Return the [X, Y] coordinate for the center point of the cell that contains the specified text.  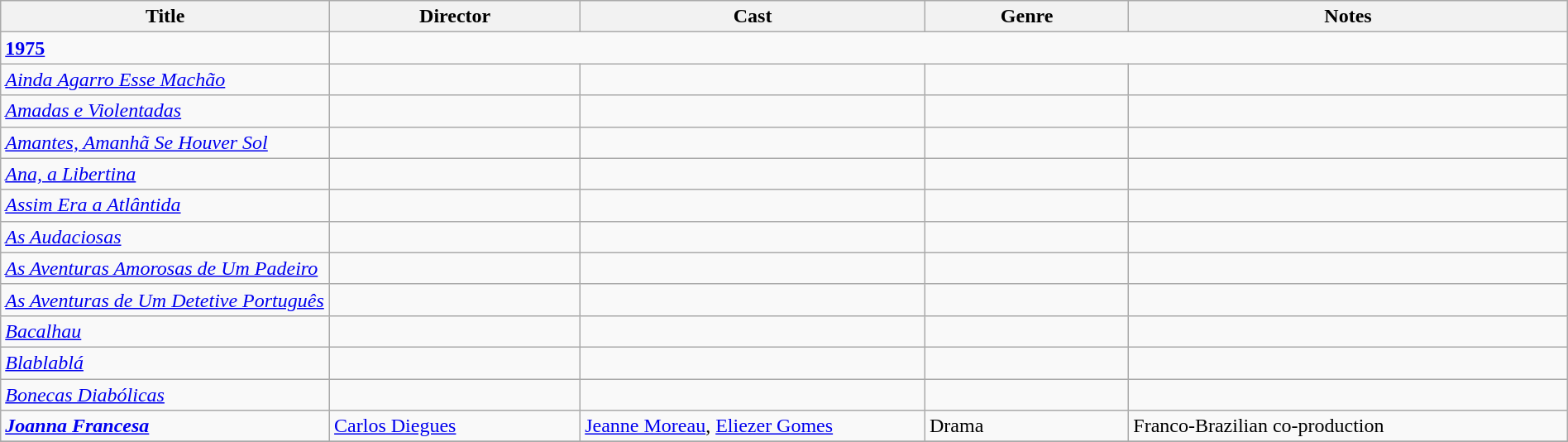
Blablablá [165, 363]
Ainda Agarro Esse Machão [165, 79]
Amadas e Violentadas [165, 111]
Bonecas Diabólicas [165, 395]
Amantes, Amanhã Se Houver Sol [165, 142]
As Aventuras Amorosas de Um Padeiro [165, 268]
Title [165, 17]
As Audaciosas [165, 237]
Notes [1348, 17]
Director [455, 17]
Joanna Francesa [165, 426]
1975 [165, 48]
Franco-Brazilian co-production [1348, 426]
Ana, a Libertina [165, 174]
Drama [1026, 426]
Genre [1026, 17]
Bacalhau [165, 331]
As Aventuras de Um Detetive Português [165, 300]
Carlos Diegues [455, 426]
Cast [753, 17]
Jeanne Moreau, Eliezer Gomes [753, 426]
Assim Era a Atlântida [165, 205]
